Extract the [X, Y] coordinate from the center of the cell holding the provided text.  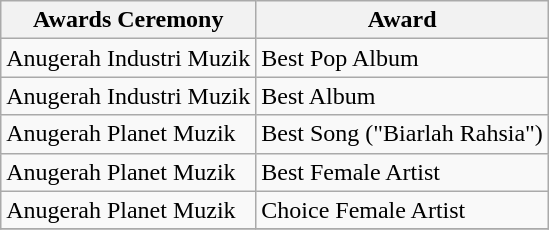
Best Pop Album [402, 58]
Choice Female Artist [402, 210]
Awards Ceremony [128, 20]
Award [402, 20]
Best Song ("Biarlah Rahsia") [402, 134]
Best Album [402, 96]
Best Female Artist [402, 172]
